Scan for the cell matching the given text and deliver its (x, y) coordinate at center. 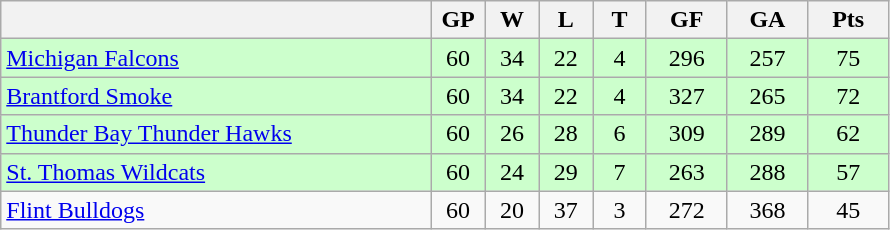
20 (512, 210)
29 (566, 172)
Pts (848, 20)
327 (686, 96)
288 (768, 172)
265 (768, 96)
T (620, 20)
289 (768, 134)
263 (686, 172)
GF (686, 20)
75 (848, 58)
L (566, 20)
Michigan Falcons (216, 58)
24 (512, 172)
57 (848, 172)
W (512, 20)
309 (686, 134)
72 (848, 96)
7 (620, 172)
Brantford Smoke (216, 96)
St. Thomas Wildcats (216, 172)
3 (620, 210)
Thunder Bay Thunder Hawks (216, 134)
62 (848, 134)
37 (566, 210)
296 (686, 58)
368 (768, 210)
45 (848, 210)
257 (768, 58)
Flint Bulldogs (216, 210)
26 (512, 134)
GP (458, 20)
272 (686, 210)
6 (620, 134)
28 (566, 134)
GA (768, 20)
